Provide the (X, Y) coordinate of the cell's center where the given text is located.  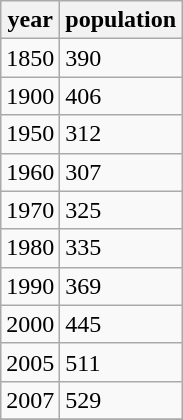
445 (121, 324)
1970 (30, 210)
1900 (30, 96)
325 (121, 210)
year (30, 20)
1980 (30, 248)
population (121, 20)
406 (121, 96)
511 (121, 362)
335 (121, 248)
369 (121, 286)
390 (121, 58)
1950 (30, 134)
307 (121, 172)
312 (121, 134)
2005 (30, 362)
2007 (30, 400)
1850 (30, 58)
529 (121, 400)
1990 (30, 286)
1960 (30, 172)
2000 (30, 324)
